Locate the cell with the specified text and output its (X, Y) center coordinate. 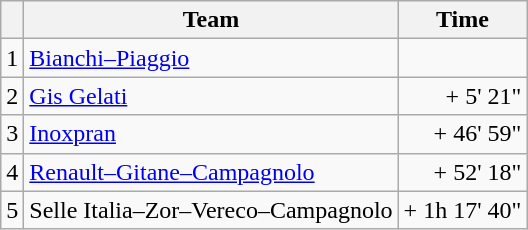
2 (12, 96)
Team (211, 20)
+ 46' 59" (462, 134)
3 (12, 134)
+ 5' 21" (462, 96)
Renault–Gitane–Campagnolo (211, 172)
Bianchi–Piaggio (211, 58)
Time (462, 20)
5 (12, 210)
Selle Italia–Zor–Vereco–Campagnolo (211, 210)
Gis Gelati (211, 96)
4 (12, 172)
+ 52' 18" (462, 172)
1 (12, 58)
Inoxpran (211, 134)
+ 1h 17' 40" (462, 210)
